Identify which cell holds the provided text, then report its [X, Y] central coordinate. 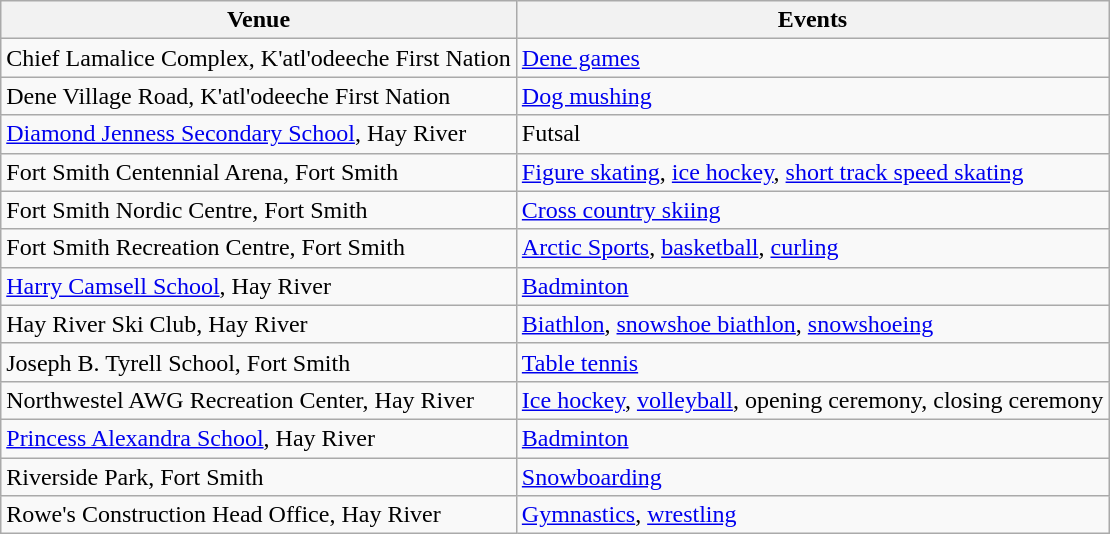
Fort Smith Recreation Centre, Fort Smith [259, 248]
Joseph B. Tyrell School, Fort Smith [259, 362]
Biathlon, snowshoe biathlon, snowshoeing [812, 324]
Figure skating, ice hockey, short track speed skating [812, 172]
Northwestel AWG Recreation Center, Hay River [259, 400]
Rowe's Construction Head Office, Hay River [259, 515]
Fort Smith Centennial Arena, Fort Smith [259, 172]
Riverside Park, Fort Smith [259, 477]
Ice hockey, volleyball, opening ceremony, closing ceremony [812, 400]
Dene games [812, 58]
Venue [259, 20]
Fort Smith Nordic Centre, Fort Smith [259, 210]
Princess Alexandra School, Hay River [259, 438]
Snowboarding [812, 477]
Chief Lamalice Complex, K'atl'odeeche First Nation [259, 58]
Arctic Sports, basketball, curling [812, 248]
Futsal [812, 134]
Events [812, 20]
Table tennis [812, 362]
Cross country skiing [812, 210]
Diamond Jenness Secondary School, Hay River [259, 134]
Dog mushing [812, 96]
Gymnastics, wrestling [812, 515]
Harry Camsell School, Hay River [259, 286]
Dene Village Road, K'atl'odeeche First Nation [259, 96]
Hay River Ski Club, Hay River [259, 324]
